Locate the cell with the specified text and output its (X, Y) center coordinate. 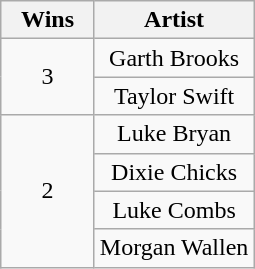
Artist (174, 20)
Taylor Swift (174, 96)
3 (48, 77)
Garth Brooks (174, 58)
Luke Bryan (174, 134)
Wins (48, 20)
Luke Combs (174, 210)
2 (48, 191)
Dixie Chicks (174, 172)
Morgan Wallen (174, 248)
